Return the [x, y] coordinate for the center point of the cell that contains the specified text.  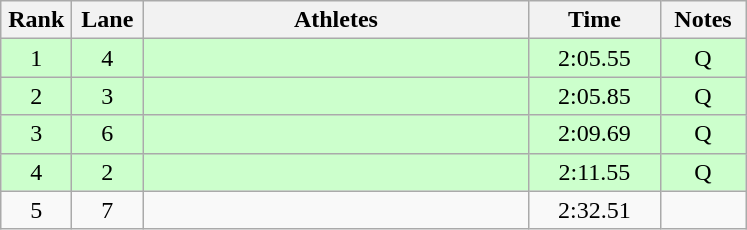
1 [36, 58]
2:09.69 [594, 134]
Notes [703, 20]
7 [108, 210]
2:32.51 [594, 210]
2:05.85 [594, 96]
2:05.55 [594, 58]
2:11.55 [594, 172]
Time [594, 20]
5 [36, 210]
6 [108, 134]
Athletes [336, 20]
Lane [108, 20]
Rank [36, 20]
